Determine the [X, Y] coordinate at the center of the cell enclosing the given text.  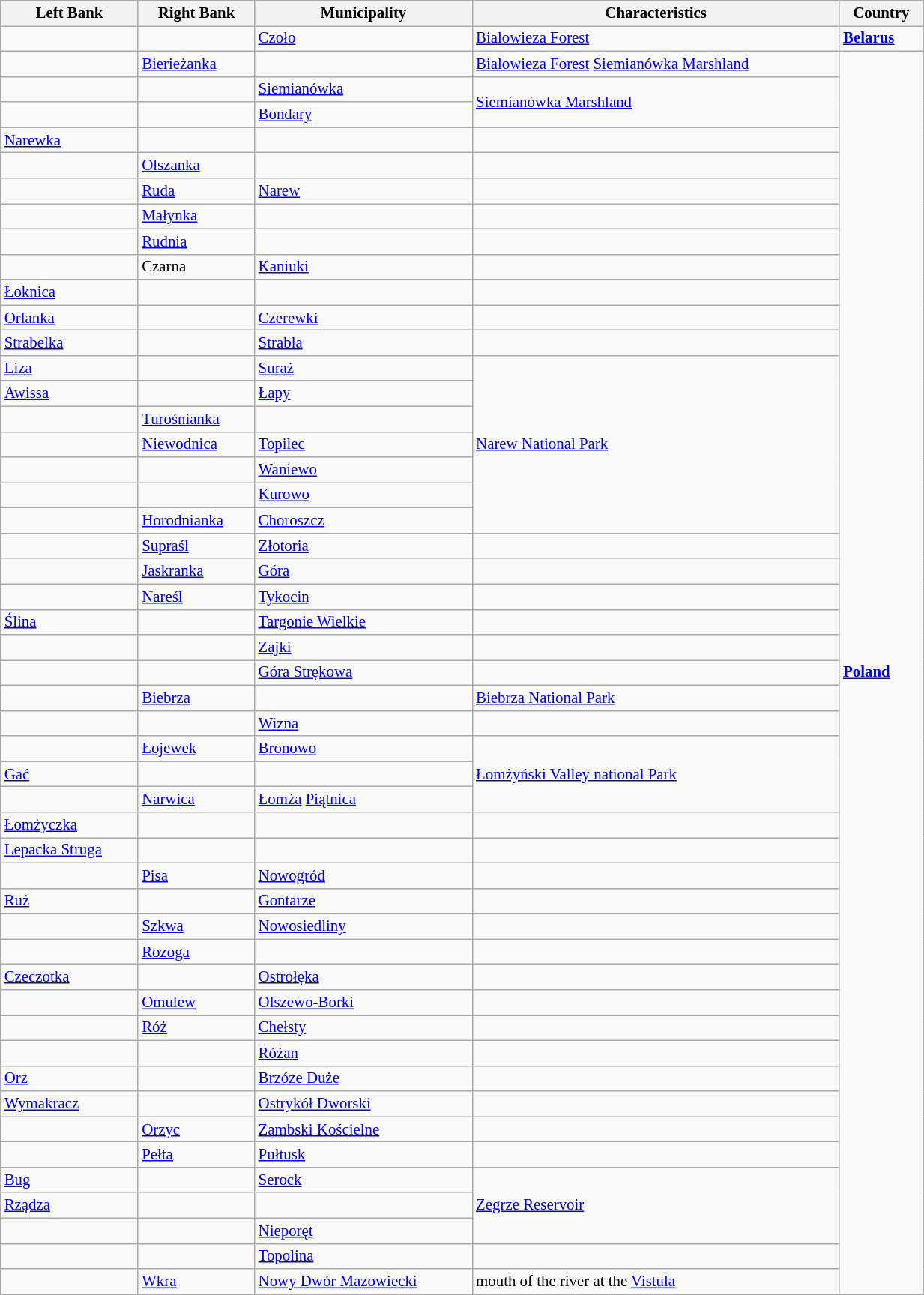
Łapy [363, 393]
Narwica [196, 800]
Ostrołęka [363, 977]
Strabelka [69, 343]
Niewodnica [196, 444]
Lepacka Struga [69, 851]
Country [881, 13]
Pułtusk [363, 1155]
Orz [69, 1078]
Rudnia [196, 241]
Wymakracz [69, 1104]
Suraż [363, 369]
Nieporęt [363, 1231]
Pisa [196, 875]
Poland [881, 672]
Supraśl [196, 546]
Góra [363, 571]
Nowogród [363, 875]
Bug [69, 1180]
Tykocin [363, 597]
Brzóze Duże [363, 1078]
Orlanka [69, 318]
Narewka [69, 140]
Kurowo [363, 495]
Omulew [196, 1003]
Siemianówka Marshland [656, 102]
Małynka [196, 217]
Jaskranka [196, 571]
Nowy Dwór Mazowiecki [363, 1282]
Ślina [69, 622]
Pełta [196, 1155]
Nowosiedliny [363, 926]
Characteristics [656, 13]
Różan [363, 1053]
Narew National Park [656, 445]
Bierieżanka [196, 64]
Rozoga [196, 952]
Olszanka [196, 166]
Siemianówka [363, 89]
Nareśl [196, 597]
Serock [363, 1180]
Horodnianka [196, 521]
Orzyc [196, 1129]
Liza [69, 369]
Topolina [363, 1256]
Czarna [196, 267]
Rządza [69, 1205]
Targonie Wielkie [363, 622]
Łomżyczka [69, 825]
Zambski Kościelne [363, 1129]
Czeczotka [69, 977]
Olszewo-Borki [363, 1003]
Municipality [363, 13]
Belarus [881, 39]
mouth of the river at the Vistula [656, 1282]
Łomżyński Valley national Park [656, 774]
Góra Strękowa [363, 673]
Bronowo [363, 749]
Biebrza [196, 698]
Ostrykół Dworski [363, 1104]
Zegrze Reservoir [656, 1206]
Right Bank [196, 13]
Ruż [69, 901]
Topilec [363, 444]
Biebrza National Park [656, 698]
Wizna [363, 723]
Narew [363, 191]
Chełsty [363, 1027]
Łomża Piątnica [363, 800]
Zajki [363, 647]
Łojewek [196, 749]
Strabla [363, 343]
Róż [196, 1027]
Kaniuki [363, 267]
Bondary [363, 115]
Left Bank [69, 13]
Bialowieza Forest Siemianówka Marshland [656, 64]
Bialowieza Forest [656, 39]
Gać [69, 774]
Awissa [69, 393]
Złotoria [363, 546]
Waniewo [363, 470]
Łoknica [69, 292]
Gontarze [363, 901]
Wkra [196, 1282]
Turośnianka [196, 419]
Szkwa [196, 926]
Czoło [363, 39]
Czerewki [363, 318]
Ruda [196, 191]
Choroszcz [363, 521]
